For the text-containing cell, return its midpoint in [X, Y] coordinate format. 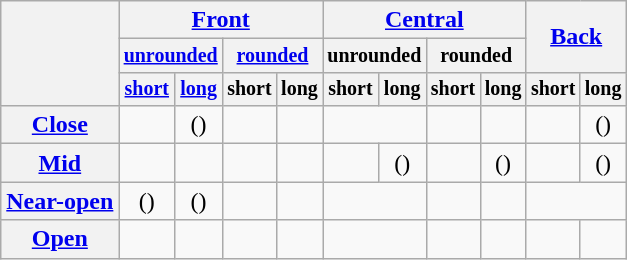
Open [60, 239]
Central [425, 20]
Close [60, 125]
Near-open [60, 201]
Front [221, 20]
Mid [60, 163]
Back [576, 37]
